Identify which cell holds the provided text, then report its (x, y) central coordinate. 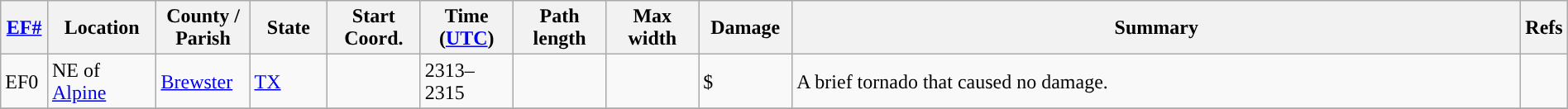
Brewster (203, 81)
$ (746, 81)
Refs (1545, 28)
NE of Alpine (102, 81)
Time (UTC) (466, 28)
2313–2315 (466, 81)
TX (289, 81)
Start Coord. (374, 28)
Max width (653, 28)
EF# (25, 28)
Summary (1156, 28)
Path length (559, 28)
Damage (746, 28)
Location (102, 28)
EF0 (25, 81)
County / Parish (203, 28)
A brief tornado that caused no damage. (1156, 81)
State (289, 28)
